Search for the cell housing the specified text and yield its [x, y] center coordinate. 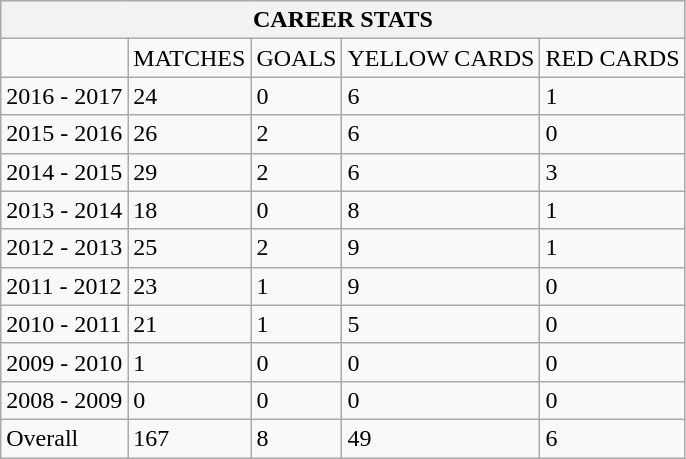
MATCHES [190, 58]
18 [190, 210]
2014 - 2015 [64, 172]
26 [190, 134]
167 [190, 438]
2013 - 2014 [64, 210]
YELLOW CARDS [441, 58]
CAREER STATS [343, 20]
GOALS [296, 58]
2009 - 2010 [64, 362]
RED CARDS [612, 58]
2015 - 2016 [64, 134]
24 [190, 96]
2016 - 2017 [64, 96]
21 [190, 324]
49 [441, 438]
5 [441, 324]
2010 - 2011 [64, 324]
2008 - 2009 [64, 400]
Overall [64, 438]
3 [612, 172]
29 [190, 172]
2011 - 2012 [64, 286]
2012 - 2013 [64, 248]
25 [190, 248]
23 [190, 286]
